Identify which cell holds the provided text, then report its (x, y) central coordinate. 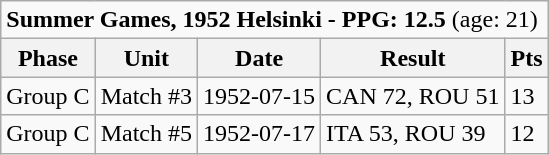
ITA 53, ROU 39 (413, 134)
CAN 72, ROU 51 (413, 96)
Phase (48, 58)
13 (526, 96)
Match #3 (146, 96)
Unit (146, 58)
Date (260, 58)
1952-07-17 (260, 134)
Match #5 (146, 134)
Summer Games, 1952 Helsinki - PPG: 12.5 (age: 21) (274, 20)
12 (526, 134)
Result (413, 58)
1952-07-15 (260, 96)
Pts (526, 58)
